Locate the cell with the specified text and output its (x, y) center coordinate. 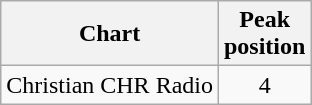
Peakposition (264, 34)
Chart (110, 34)
Christian CHR Radio (110, 85)
4 (264, 85)
